Provide the [X, Y] coordinate of the cell's center where the given text is located.  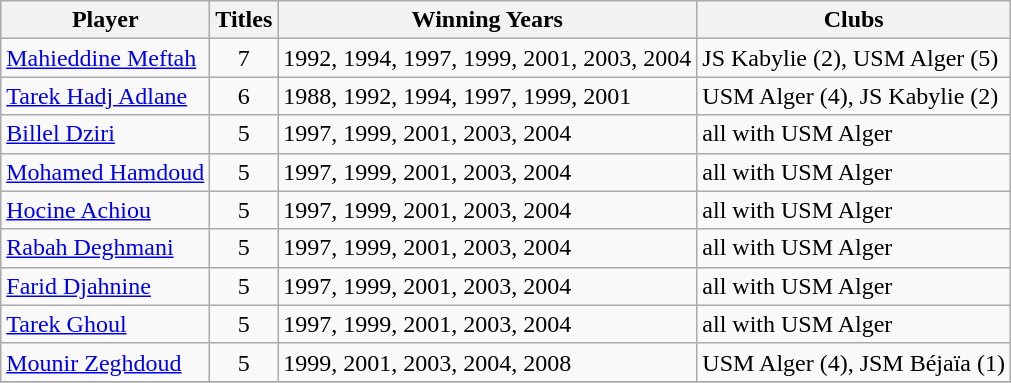
Rabah Deghmani [106, 248]
Clubs [854, 20]
USM Alger (4), JS Kabylie (2) [854, 96]
Player [106, 20]
USM Alger (4), JSM Béjaïa (1) [854, 362]
Mounir Zeghdoud [106, 362]
Winning Years [488, 20]
1992, 1994, 1997, 1999, 2001, 2003, 2004 [488, 58]
Titles [244, 20]
7 [244, 58]
Tarek Ghoul [106, 324]
Mohamed Hamdoud [106, 172]
1999, 2001, 2003, 2004, 2008 [488, 362]
JS Kabylie (2), USM Alger (5) [854, 58]
6 [244, 96]
Billel Dziri [106, 134]
Farid Djahnine [106, 286]
Mahieddine Meftah [106, 58]
1988, 1992, 1994, 1997, 1999, 2001 [488, 96]
Hocine Achiou [106, 210]
Tarek Hadj Adlane [106, 96]
